Scan for the cell matching the given text and deliver its (X, Y) coordinate at center. 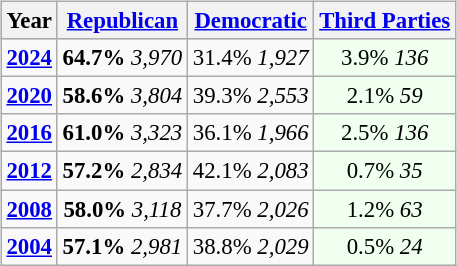
0.7% 35 (385, 171)
Democratic (250, 21)
31.4% 1,927 (250, 58)
2008 (29, 209)
36.1% 1,966 (250, 133)
2012 (29, 171)
2016 (29, 133)
Third Parties (385, 21)
2020 (29, 96)
42.1% 2,083 (250, 171)
61.0% 3,323 (122, 133)
2.1% 59 (385, 96)
2004 (29, 246)
Republican (122, 21)
38.8% 2,029 (250, 246)
0.5% 24 (385, 246)
1.2% 63 (385, 209)
3.9% 136 (385, 58)
64.7% 3,970 (122, 58)
58.0% 3,118 (122, 209)
Year (29, 21)
57.1% 2,981 (122, 246)
2.5% 136 (385, 133)
57.2% 2,834 (122, 171)
37.7% 2,026 (250, 209)
2024 (29, 58)
58.6% 3,804 (122, 96)
39.3% 2,553 (250, 96)
